Pinpoint the cell where the given text exists, returning its [x, y] midpoint coordinate. 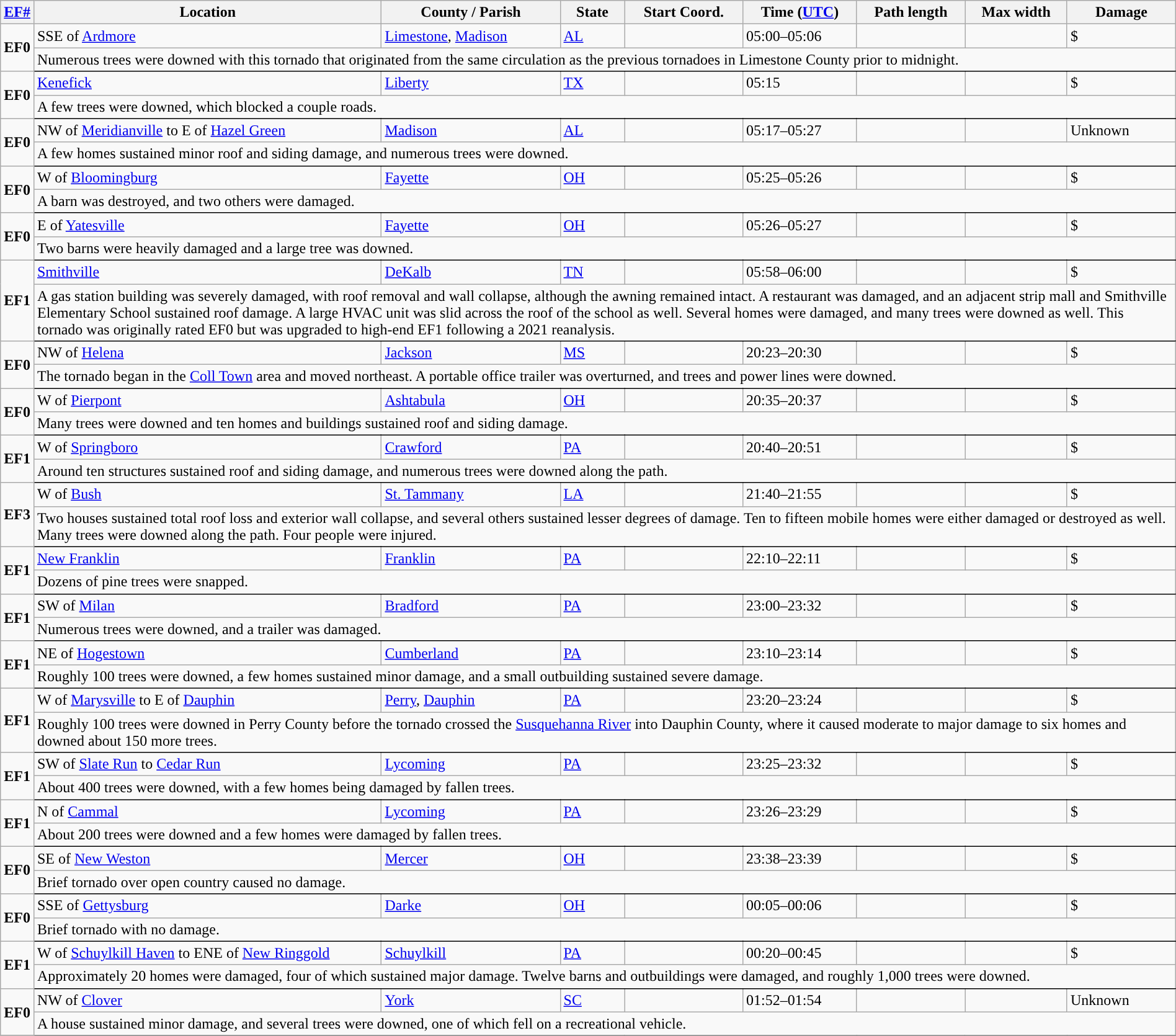
05:00–05:06 [800, 36]
About 200 trees were downed and a few homes were damaged by fallen trees. [604, 835]
N of Cammal [207, 811]
A house sustained minor damage, and several trees were downed, one of which fell on a recreational vehicle. [604, 1024]
Around ten structures sustained roof and siding damage, and numerous trees were downed along the path. [604, 471]
20:23–20:30 [800, 353]
Numerous trees were downed, and a trailer was damaged. [604, 629]
NW of Meridianville to E of Hazel Green [207, 130]
E of Yatesville [207, 225]
00:20–00:45 [800, 953]
W of Schuylkill Haven to ENE of New Ringgold [207, 953]
TN [592, 272]
05:26–05:27 [800, 225]
Mercer [471, 859]
Crawford [471, 447]
St. Tammany [471, 494]
21:40–21:55 [800, 494]
Brief tornado over open country caused no damage. [604, 882]
TX [592, 83]
23:26–23:29 [800, 811]
A barn was destroyed, and two others were damaged. [604, 201]
23:00–23:32 [800, 605]
SC [592, 1000]
EF# [17, 12]
Smithville [207, 272]
SSE of Ardmore [207, 36]
00:05–00:06 [800, 906]
New Franklin [207, 558]
Darke [471, 906]
W of Bush [207, 494]
Path length [911, 12]
Dozens of pine trees were snapped. [604, 582]
Bradford [471, 605]
05:58–06:00 [800, 272]
23:10–23:14 [800, 653]
About 400 trees were downed, with a few homes being damaged by fallen trees. [604, 788]
Schuylkill [471, 953]
EF3 [17, 515]
Limestone, Madison [471, 36]
23:20–23:24 [800, 700]
Roughly 100 trees were downed, a few homes sustained minor damage, and a small outbuilding sustained severe damage. [604, 676]
Start Coord. [684, 12]
Kenefick [207, 83]
NW of Helena [207, 353]
The tornado began in the Coll Town area and moved northeast. A portable office trailer was overturned, and trees and power lines were downed. [604, 377]
23:25–23:32 [800, 764]
W of Springboro [207, 447]
York [471, 1000]
05:25–05:26 [800, 177]
23:38–23:39 [800, 859]
State [592, 12]
Cumberland [471, 653]
20:40–20:51 [800, 447]
Location [207, 12]
Brief tornado with no damage. [604, 929]
W of Marysville to E of Dauphin [207, 700]
Damage [1121, 12]
A few homes sustained minor roof and siding damage, and numerous trees were downed. [604, 154]
SW of Slate Run to Cedar Run [207, 764]
Liberty [471, 83]
Two barns were heavily damaged and a large tree was downed. [604, 248]
LA [592, 494]
01:52–01:54 [800, 1000]
W of Pierpont [207, 400]
A few trees were downed, which blocked a couple roads. [604, 107]
Ashtabula [471, 400]
County / Parish [471, 12]
Franklin [471, 558]
W of Bloomingburg [207, 177]
Madison [471, 130]
05:17–05:27 [800, 130]
Perry, Dauphin [471, 700]
SE of New Weston [207, 859]
SSE of Gettysburg [207, 906]
SW of Milan [207, 605]
Many trees were downed and ten homes and buildings sustained roof and siding damage. [604, 424]
Max width [1016, 12]
NW of Clover [207, 1000]
NE of Hogestown [207, 653]
MS [592, 353]
05:15 [800, 83]
Jackson [471, 353]
20:35–20:37 [800, 400]
Time (UTC) [800, 12]
DeKalb [471, 272]
22:10–22:11 [800, 558]
